Determine the [x, y] coordinate at the center of the cell enclosing the given text.  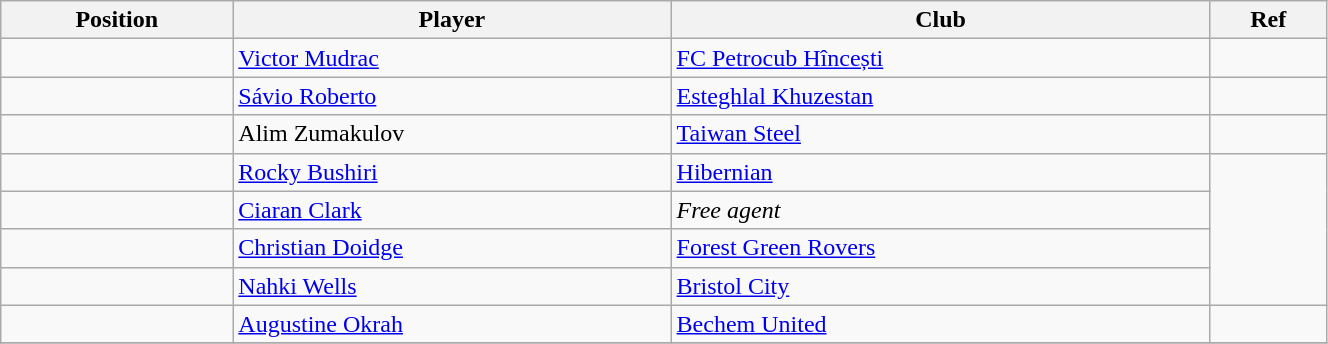
Nahki Wells [452, 286]
FC Petrocub Hîncești [940, 58]
Club [940, 20]
Alim Zumakulov [452, 134]
Forest Green Rovers [940, 248]
Player [452, 20]
Hibernian [940, 172]
Taiwan Steel [940, 134]
Ref [1268, 20]
Sávio Roberto [452, 96]
Bristol City [940, 286]
Christian Doidge [452, 248]
Rocky Bushiri [452, 172]
Victor Mudrac [452, 58]
Position [117, 20]
Free agent [940, 210]
Bechem United [940, 324]
Esteghlal Khuzestan [940, 96]
Augustine Okrah [452, 324]
Ciaran Clark [452, 210]
